Search for the cell housing the specified text and yield its (x, y) center coordinate. 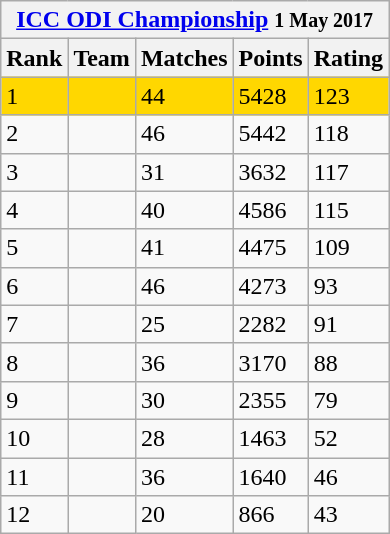
115 (348, 210)
25 (184, 324)
1463 (270, 438)
2 (34, 134)
123 (348, 96)
109 (348, 248)
117 (348, 172)
52 (348, 438)
6 (34, 286)
40 (184, 210)
4 (34, 210)
88 (348, 362)
91 (348, 324)
866 (270, 515)
43 (348, 515)
28 (184, 438)
Rank (34, 58)
93 (348, 286)
4273 (270, 286)
3170 (270, 362)
Rating (348, 58)
2282 (270, 324)
4586 (270, 210)
Team (102, 58)
41 (184, 248)
79 (348, 400)
Matches (184, 58)
7 (34, 324)
30 (184, 400)
11 (34, 477)
1640 (270, 477)
118 (348, 134)
5 (34, 248)
8 (34, 362)
12 (34, 515)
9 (34, 400)
20 (184, 515)
10 (34, 438)
5428 (270, 96)
4475 (270, 248)
31 (184, 172)
2355 (270, 400)
5442 (270, 134)
1 (34, 96)
3 (34, 172)
ICC ODI Championship 1 May 2017 (195, 20)
Points (270, 58)
44 (184, 96)
3632 (270, 172)
